Extract the (X, Y) coordinate from the center of the cell holding the provided text.  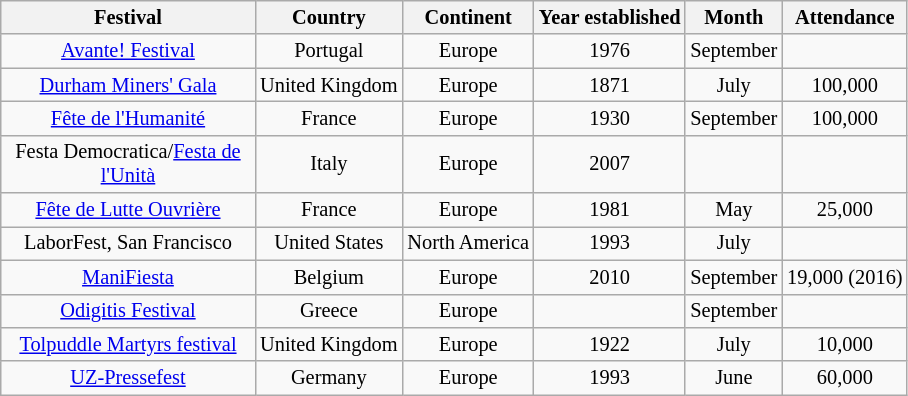
1922 (610, 344)
Durham Miners' Gala (128, 85)
Portugal (328, 51)
Country (328, 17)
60,000 (844, 378)
June (734, 378)
North America (468, 243)
Odigitis Festival (128, 311)
Fête de l'Humanité (128, 118)
Belgium (328, 277)
Avante! Festival (128, 51)
Fête de Lutte Ouvrière (128, 210)
May (734, 210)
Festa Democratica/Festa de l'Unità (128, 164)
Germany (328, 378)
10,000 (844, 344)
1871 (610, 85)
19,000 (2016) (844, 277)
2007 (610, 164)
Italy (328, 164)
ManiFiesta (128, 277)
Year established (610, 17)
Attendance (844, 17)
LaborFest, San Francisco (128, 243)
1976 (610, 51)
Greece (328, 311)
1981 (610, 210)
Tolpuddle Martyrs festival (128, 344)
Continent (468, 17)
Festival (128, 17)
25,000 (844, 210)
2010 (610, 277)
1930 (610, 118)
United States (328, 243)
UZ-Pressefest (128, 378)
Month (734, 17)
